Extract the [X, Y] coordinate from the center of the cell holding the provided text.  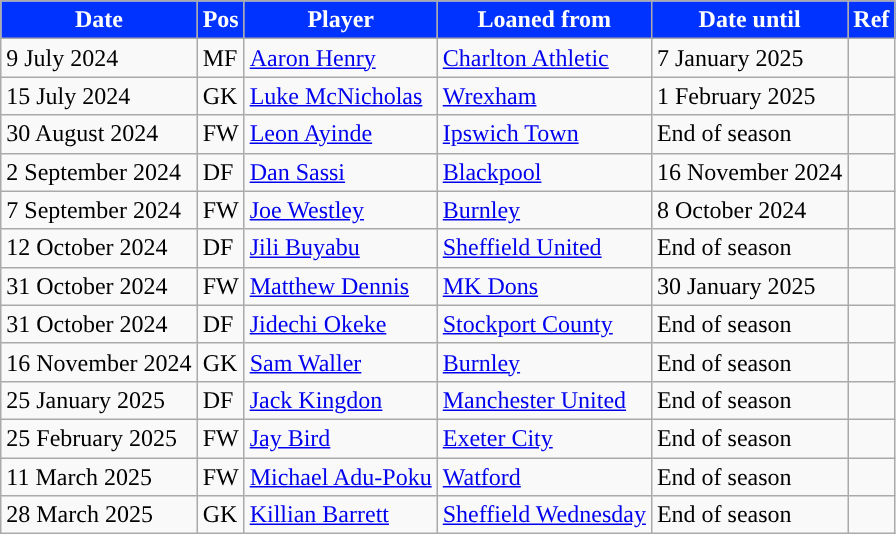
Watford [544, 477]
Loaned from [544, 20]
Stockport County [544, 324]
7 January 2025 [749, 58]
28 March 2025 [99, 515]
15 July 2024 [99, 96]
Charlton Athletic [544, 58]
Michael Adu-Poku [340, 477]
Matthew Dennis [340, 286]
12 October 2024 [99, 248]
Ipswich Town [544, 134]
Luke McNicholas [340, 96]
30 January 2025 [749, 286]
Sam Waller [340, 362]
Sheffield Wednesday [544, 515]
Date until [749, 20]
Killian Barrett [340, 515]
MK Dons [544, 286]
Aaron Henry [340, 58]
Pos [220, 20]
30 August 2024 [99, 134]
Dan Sassi [340, 172]
Sheffield United [544, 248]
11 March 2025 [99, 477]
Manchester United [544, 400]
2 September 2024 [99, 172]
Date [99, 20]
Joe Westley [340, 210]
25 February 2025 [99, 438]
7 September 2024 [99, 210]
1 February 2025 [749, 96]
Jack Kingdon [340, 400]
Ref [872, 20]
Jidechi Okeke [340, 324]
Wrexham [544, 96]
9 July 2024 [99, 58]
Leon Ayinde [340, 134]
25 January 2025 [99, 400]
MF [220, 58]
Jay Bird [340, 438]
8 October 2024 [749, 210]
Jili Buyabu [340, 248]
Player [340, 20]
Blackpool [544, 172]
Exeter City [544, 438]
